Identify which cell holds the provided text, then report its (X, Y) central coordinate. 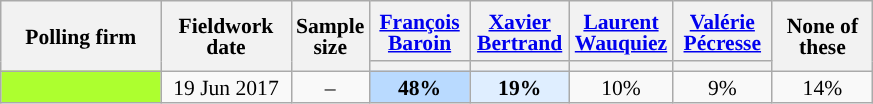
19% (520, 86)
19 Jun 2017 (226, 86)
Laurent Wauquiez (621, 31)
48% (419, 86)
Samplesize (330, 36)
– (330, 86)
None of these (822, 36)
9% (722, 86)
Fieldwork date (226, 36)
Xavier Bertrand (520, 31)
François Baroin (419, 31)
Polling firm (81, 36)
10% (621, 86)
Valérie Pécresse (722, 31)
14% (822, 86)
